Search for the cell housing the specified text and yield its (x, y) center coordinate. 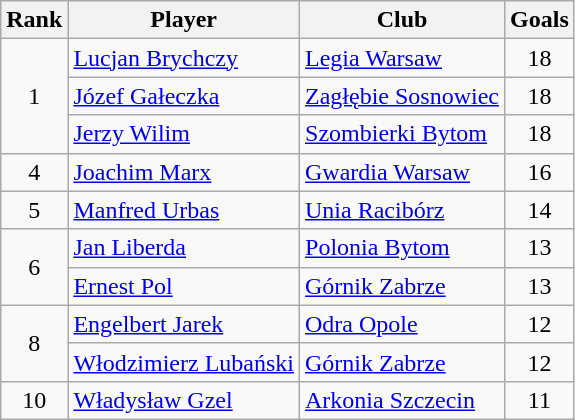
Legia Warsaw (402, 58)
Polonia Bytom (402, 248)
Arkonia Szczecin (402, 400)
Jerzy Wilim (184, 134)
10 (34, 400)
11 (540, 400)
Engelbert Jarek (184, 324)
Jan Liberda (184, 248)
Józef Gałeczka (184, 96)
14 (540, 210)
6 (34, 267)
Włodzimierz Lubański (184, 362)
5 (34, 210)
Joachim Marx (184, 172)
Zagłębie Sosnowiec (402, 96)
Player (184, 20)
Odra Opole (402, 324)
8 (34, 343)
Lucjan Brychczy (184, 58)
Manfred Urbas (184, 210)
1 (34, 96)
Goals (540, 20)
Rank (34, 20)
Unia Racibórz (402, 210)
Gwardia Warsaw (402, 172)
Szombierki Bytom (402, 134)
4 (34, 172)
16 (540, 172)
Club (402, 20)
Władysław Gzel (184, 400)
Ernest Pol (184, 286)
